Locate the cell with the specified text and output its [x, y] center coordinate. 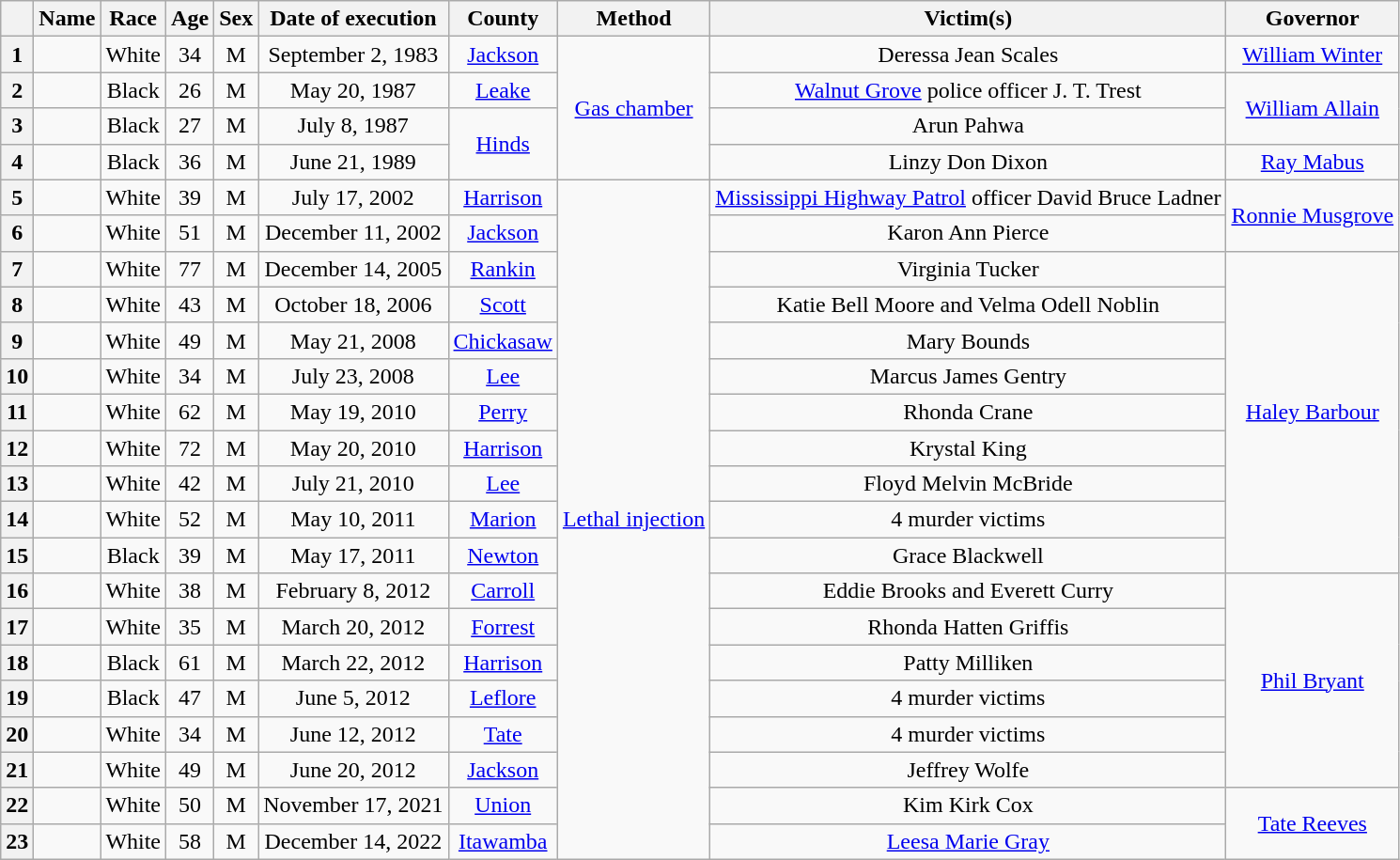
10 [17, 376]
June 12, 2012 [353, 734]
Newton [503, 555]
72 [190, 448]
Floyd Melvin McBride [968, 484]
77 [190, 269]
Phil Bryant [1313, 680]
Hinds [503, 144]
Haley Barbour [1313, 412]
Victim(s) [968, 19]
17 [17, 627]
50 [190, 805]
Marcus James Gentry [968, 376]
58 [190, 841]
March 20, 2012 [353, 627]
William Allain [1313, 108]
15 [17, 555]
Rhonda Crane [968, 412]
Leflore [503, 698]
Virginia Tucker [968, 269]
47 [190, 698]
1 [17, 55]
December 14, 2022 [353, 841]
Arun Pahwa [968, 126]
March 22, 2012 [353, 663]
Perry [503, 412]
6 [17, 233]
Gas chamber [633, 108]
3 [17, 126]
June 20, 2012 [353, 770]
December 14, 2005 [353, 269]
Linzy Don Dixon [968, 162]
Age [190, 19]
May 20, 1987 [353, 90]
February 8, 2012 [353, 591]
Kim Kirk Cox [968, 805]
Krystal King [968, 448]
51 [190, 233]
Walnut Grove police officer J. T. Trest [968, 90]
2 [17, 90]
26 [190, 90]
May 10, 2011 [353, 520]
July 23, 2008 [353, 376]
43 [190, 305]
4 [17, 162]
Mary Bounds [968, 340]
52 [190, 520]
May 21, 2008 [353, 340]
12 [17, 448]
May 19, 2010 [353, 412]
23 [17, 841]
22 [17, 805]
5 [17, 197]
Jeffrey Wolfe [968, 770]
Tate [503, 734]
Lethal injection [633, 519]
Sex [237, 19]
June 5, 2012 [353, 698]
Grace Blackwell [968, 555]
18 [17, 663]
November 17, 2021 [353, 805]
Ray Mabus [1313, 162]
Tate Reeves [1313, 823]
Governor [1313, 19]
July 8, 1987 [353, 126]
Deressa Jean Scales [968, 55]
Leesa Marie Gray [968, 841]
14 [17, 520]
16 [17, 591]
8 [17, 305]
County [503, 19]
William Winter [1313, 55]
20 [17, 734]
35 [190, 627]
Union [503, 805]
Rankin [503, 269]
May 17, 2011 [353, 555]
Date of execution [353, 19]
61 [190, 663]
62 [190, 412]
September 2, 1983 [353, 55]
Itawamba [503, 841]
Eddie Brooks and Everett Curry [968, 591]
Marion [503, 520]
Race [133, 19]
11 [17, 412]
7 [17, 269]
May 20, 2010 [353, 448]
July 17, 2002 [353, 197]
38 [190, 591]
December 11, 2002 [353, 233]
Chickasaw [503, 340]
October 18, 2006 [353, 305]
Patty Milliken [968, 663]
19 [17, 698]
Leake [503, 90]
June 21, 1989 [353, 162]
July 21, 2010 [353, 484]
Carroll [503, 591]
9 [17, 340]
13 [17, 484]
Katie Bell Moore and Velma Odell Noblin [968, 305]
36 [190, 162]
Forrest [503, 627]
27 [190, 126]
42 [190, 484]
Karon Ann Pierce [968, 233]
Mississippi Highway Patrol officer David Bruce Ladner [968, 197]
Method [633, 19]
Rhonda Hatten Griffis [968, 627]
Name [68, 19]
21 [17, 770]
Ronnie Musgrove [1313, 215]
Scott [503, 305]
